Output the [X, Y] coordinate of the center of the cell containing the given text.  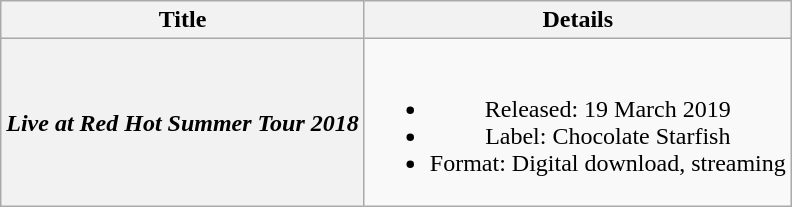
Details [578, 20]
Released: 19 March 2019Label: Chocolate StarfishFormat: Digital download, streaming [578, 122]
Title [183, 20]
Live at Red Hot Summer Tour 2018 [183, 122]
